Identify which cell holds the provided text, then report its (x, y) central coordinate. 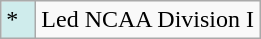
Led NCAA Division I (148, 20)
* (18, 20)
